Return [x, y] of the center of cell containing provided text 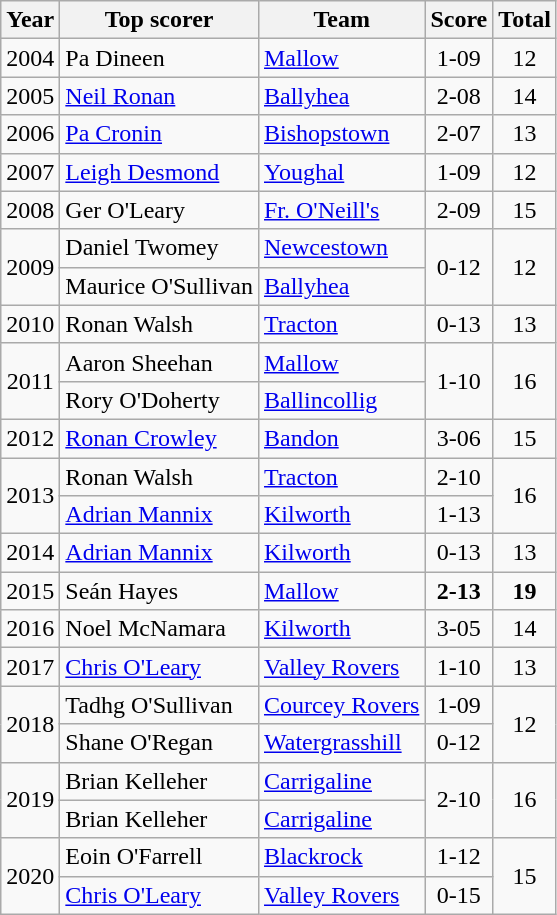
Seán Hayes [160, 591]
2013 [30, 496]
Eoin O'Farrell [160, 857]
Pa Cronin [160, 134]
2010 [30, 324]
2014 [30, 553]
19 [525, 591]
2019 [30, 800]
Noel McNamara [160, 629]
Total [525, 20]
Rory O'Doherty [160, 400]
2011 [30, 381]
2007 [30, 172]
Bishopstown [341, 134]
Neil Ronan [160, 96]
Daniel Twomey [160, 248]
2-08 [459, 96]
Newcestown [341, 248]
Team [341, 20]
Ger O'Leary [160, 210]
Shane O'Regan [160, 743]
1-13 [459, 515]
3-05 [459, 629]
2018 [30, 724]
Aaron Sheehan [160, 362]
2015 [30, 591]
Ballincollig [341, 400]
2-07 [459, 134]
Ronan Crowley [160, 438]
Year [30, 20]
2009 [30, 267]
Tadhg O'Sullivan [160, 705]
Bandon [341, 438]
2016 [30, 629]
3-06 [459, 438]
2012 [30, 438]
2008 [30, 210]
Courcey Rovers [341, 705]
Top scorer [160, 20]
2020 [30, 876]
Pa Dineen [160, 58]
2-13 [459, 591]
Blackrock [341, 857]
Watergrasshill [341, 743]
Leigh Desmond [160, 172]
1-12 [459, 857]
Score [459, 20]
2005 [30, 96]
Maurice O'Sullivan [160, 286]
2017 [30, 667]
2006 [30, 134]
2-09 [459, 210]
2004 [30, 58]
0-15 [459, 895]
Fr. O'Neill's [341, 210]
Youghal [341, 172]
